Return (X, Y) of the center of cell containing provided text 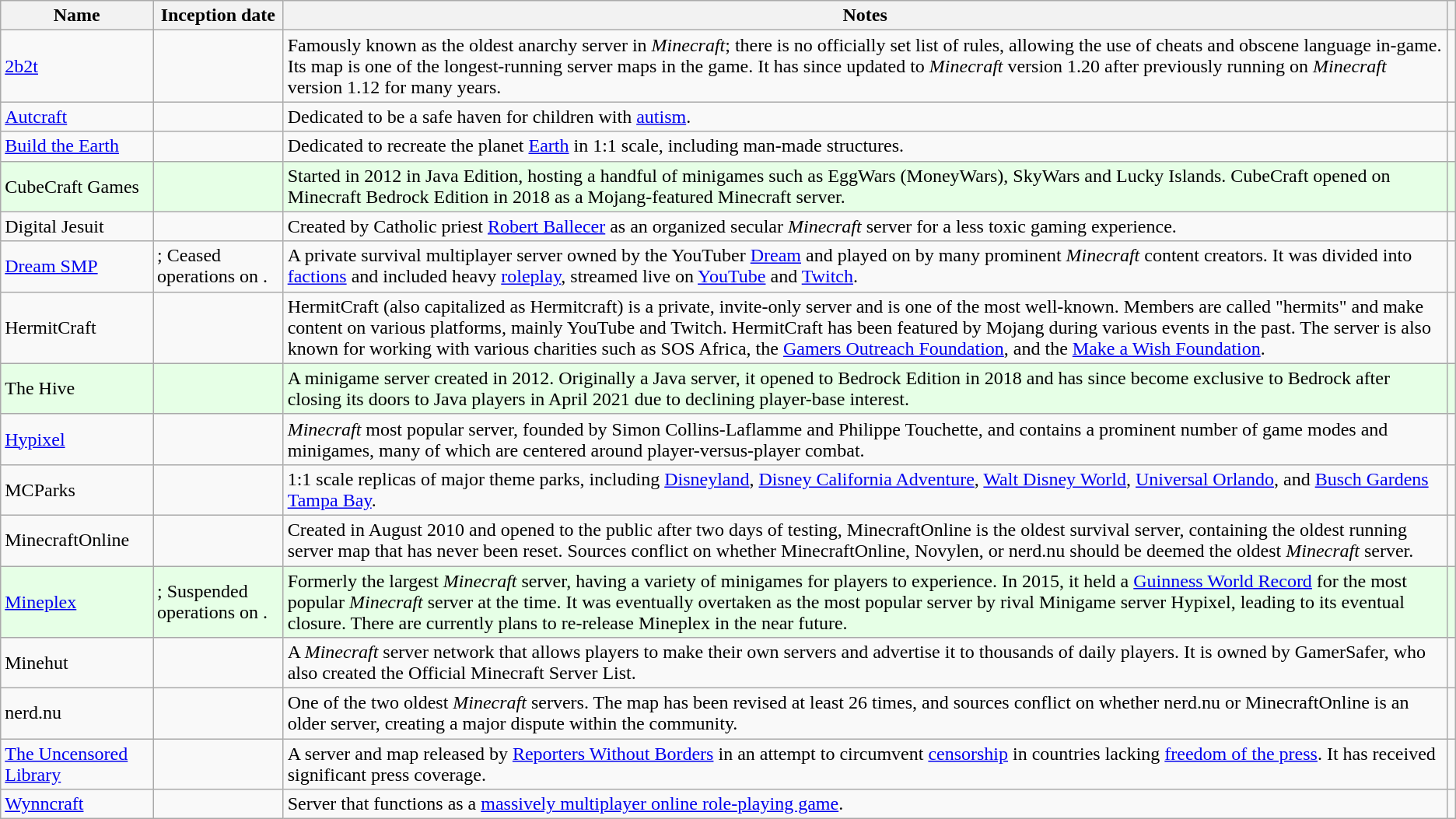
Name (77, 16)
Inception date (219, 16)
HermitCraft (77, 327)
Minehut (77, 663)
The Uncensored Library (77, 764)
Server that functions as a massively multiplayer online role-playing game. (865, 804)
; Ceased operations on . (219, 266)
Dream SMP (77, 266)
Notes (865, 16)
Digital Jesuit (77, 226)
Build the Earth (77, 146)
MinecraftOnline (77, 540)
Dedicated to recreate the planet Earth in 1:1 scale, including man-made structures. (865, 146)
Created by Catholic priest Robert Ballecer as an organized secular Minecraft server for a less toxic gaming experience. (865, 226)
The Hive (77, 389)
Mineplex (77, 602)
; Suspended operations on . (219, 602)
CubeCraft Games (77, 187)
Autcraft (77, 117)
Wynncraft (77, 804)
MCParks (77, 490)
Dedicated to be a safe haven for children with autism. (865, 117)
nerd.nu (77, 714)
Hypixel (77, 439)
2b2t (77, 66)
